For the text-containing cell, return its midpoint in [x, y] coordinate format. 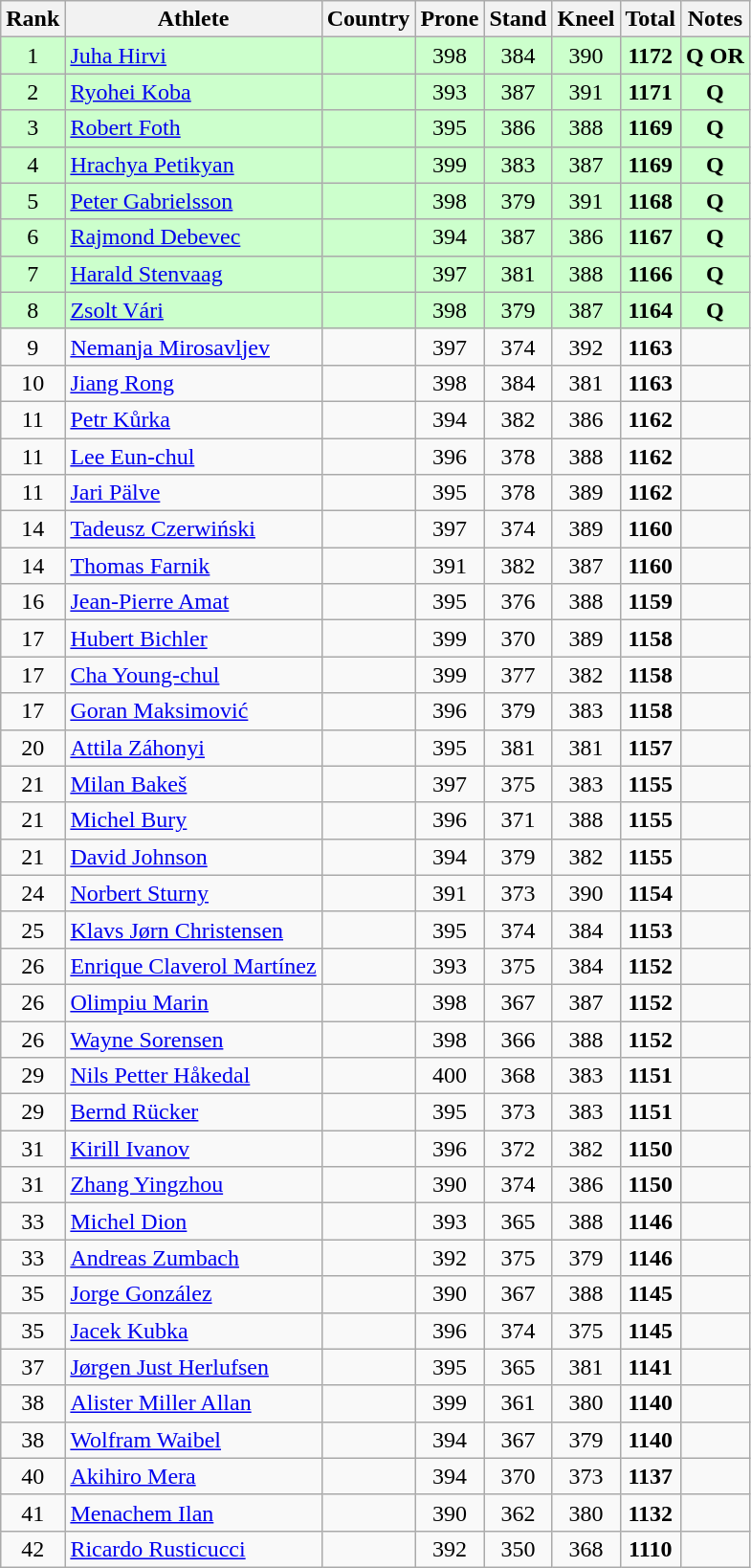
10 [33, 383]
Robert Foth [193, 128]
Stand [519, 19]
Michel Dion [193, 1221]
Kneel [585, 19]
Petr Kůrka [193, 419]
350 [519, 1549]
Menachem Ilan [193, 1512]
42 [33, 1549]
6 [33, 237]
1159 [651, 602]
Hubert Bichler [193, 638]
Zsolt Vári [193, 310]
1166 [651, 274]
Jean-Pierre Amat [193, 602]
Q OR [716, 56]
Jorge González [193, 1294]
Wolfram Waibel [193, 1440]
Jacek Kubka [193, 1331]
Rank [33, 19]
Hrachya Petikyan [193, 165]
Attila Záhonyi [193, 748]
37 [33, 1367]
1171 [651, 92]
Thomas Farnik [193, 566]
376 [519, 602]
7 [33, 274]
Milan Bakeš [193, 784]
Lee Eun-chul [193, 457]
1154 [651, 893]
1141 [651, 1367]
377 [519, 675]
Zhang Yingzhou [193, 1185]
371 [519, 820]
1137 [651, 1476]
Peter Gabrielsson [193, 201]
20 [33, 748]
372 [519, 1149]
David Johnson [193, 857]
Rajmond Debevec [193, 237]
Michel Bury [193, 820]
1167 [651, 237]
1153 [651, 930]
1132 [651, 1512]
Norbert Sturny [193, 893]
1 [33, 56]
41 [33, 1512]
9 [33, 347]
Athlete [193, 19]
Nils Petter Håkedal [193, 1076]
Kirill Ivanov [193, 1149]
362 [519, 1512]
2 [33, 92]
Enrique Claverol Martínez [193, 966]
Andreas Zumbach [193, 1258]
Tadeusz Czerwiński [193, 529]
366 [519, 1039]
Total [651, 19]
Ryohei Koba [193, 92]
8 [33, 310]
1110 [651, 1549]
Notes [716, 19]
Juha Hirvi [193, 56]
1172 [651, 56]
Cha Young-chul [193, 675]
400 [450, 1076]
Wayne Sorensen [193, 1039]
40 [33, 1476]
3 [33, 128]
Jari Pälve [193, 493]
25 [33, 930]
1168 [651, 201]
Alister Miller Allan [193, 1403]
Jørgen Just Herlufsen [193, 1367]
1164 [651, 310]
Bernd Rücker [193, 1112]
1157 [651, 748]
Akihiro Mera [193, 1476]
Country [368, 19]
Nemanja Mirosavljev [193, 347]
Harald Stenvaag [193, 274]
Jiang Rong [193, 383]
Klavs Jørn Christensen [193, 930]
Prone [450, 19]
16 [33, 602]
361 [519, 1403]
5 [33, 201]
24 [33, 893]
4 [33, 165]
Goran Maksimović [193, 711]
Ricardo Rusticucci [193, 1549]
Olimpiu Marin [193, 1002]
